Locate the cell with the specified text and output its [X, Y] center coordinate. 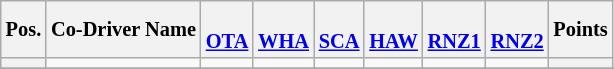
RNZ1 [454, 29]
OTA [227, 29]
WHA [284, 29]
HAW [393, 29]
SCA [339, 29]
Points [581, 29]
Co-Driver Name [124, 29]
RNZ2 [518, 29]
Pos. [24, 29]
